Return (X, Y) of the center of cell containing provided text 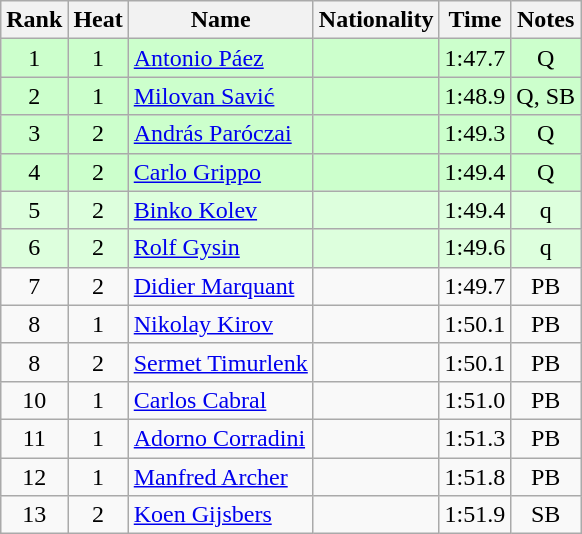
3 (34, 134)
10 (34, 400)
13 (34, 515)
12 (34, 477)
András Paróczai (220, 134)
SB (546, 515)
Rolf Gysin (220, 248)
Q, SB (546, 96)
Carlo Grippo (220, 172)
1:51.3 (475, 438)
Rank (34, 20)
1:47.7 (475, 58)
1:51.9 (475, 515)
Didier Marquant (220, 286)
1:49.3 (475, 134)
1:51.8 (475, 477)
1:49.6 (475, 248)
Binko Kolev (220, 210)
Adorno Corradini (220, 438)
5 (34, 210)
4 (34, 172)
Nikolay Kirov (220, 324)
Manfred Archer (220, 477)
Nationality (376, 20)
Time (475, 20)
Notes (546, 20)
Name (220, 20)
Koen Gijsbers (220, 515)
7 (34, 286)
Heat (98, 20)
Sermet Timurlenk (220, 362)
11 (34, 438)
Milovan Savić (220, 96)
1:48.9 (475, 96)
1:49.7 (475, 286)
1:51.0 (475, 400)
Antonio Páez (220, 58)
Carlos Cabral (220, 400)
6 (34, 248)
